Identify which cell holds the provided text, then report its (x, y) central coordinate. 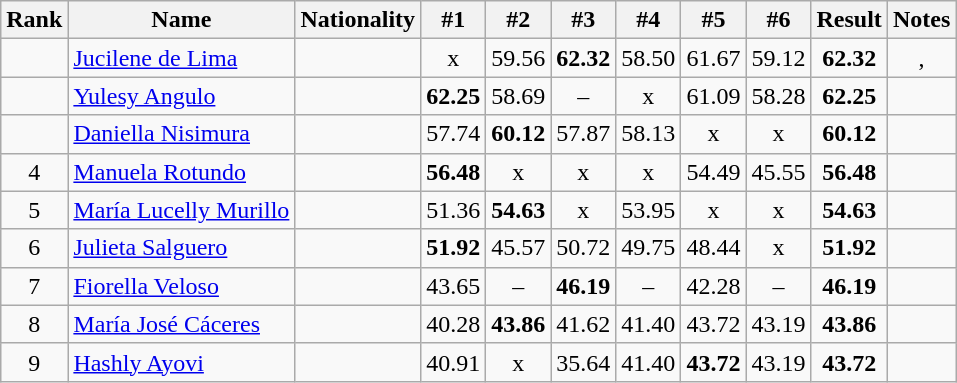
Jucilene de Lima (182, 58)
40.28 (454, 324)
#6 (778, 20)
40.91 (454, 362)
Result (849, 20)
43.65 (454, 286)
45.55 (778, 172)
Manuela Rotundo (182, 172)
54.49 (714, 172)
#5 (714, 20)
, (921, 58)
#4 (648, 20)
58.28 (778, 96)
61.67 (714, 58)
59.12 (778, 58)
6 (34, 248)
41.62 (584, 324)
42.28 (714, 286)
58.13 (648, 134)
53.95 (648, 210)
7 (34, 286)
Nationality (358, 20)
Fiorella Veloso (182, 286)
María Lucelly Murillo (182, 210)
Julieta Salguero (182, 248)
Hashly Ayovi (182, 362)
Notes (921, 20)
58.50 (648, 58)
9 (34, 362)
50.72 (584, 248)
48.44 (714, 248)
#3 (584, 20)
61.09 (714, 96)
35.64 (584, 362)
#1 (454, 20)
49.75 (648, 248)
5 (34, 210)
8 (34, 324)
45.57 (518, 248)
#2 (518, 20)
59.56 (518, 58)
Daniella Nisimura (182, 134)
57.74 (454, 134)
María José Cáceres (182, 324)
57.87 (584, 134)
58.69 (518, 96)
Name (182, 20)
Yulesy Angulo (182, 96)
Rank (34, 20)
4 (34, 172)
51.36 (454, 210)
